For the text-containing cell, return its midpoint in [X, Y] coordinate format. 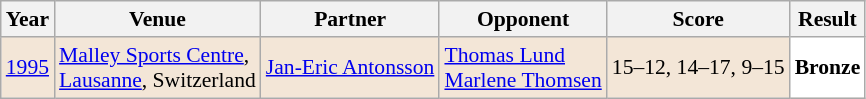
Score [698, 19]
Partner [350, 19]
Venue [158, 19]
Jan-Eric Antonsson [350, 68]
1995 [28, 68]
Result [828, 19]
Opponent [522, 19]
Malley Sports Centre,Lausanne, Switzerland [158, 68]
Bronze [828, 68]
15–12, 14–17, 9–15 [698, 68]
Year [28, 19]
Thomas Lund Marlene Thomsen [522, 68]
